Locate the cell with the specified text and output its (x, y) center coordinate. 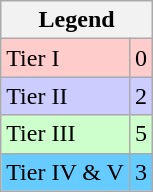
0 (140, 58)
Tier III (66, 134)
Tier I (66, 58)
5 (140, 134)
Tier IV & V (66, 172)
Tier II (66, 96)
Legend (77, 20)
2 (140, 96)
3 (140, 172)
